Pinpoint the cell where the given text exists, returning its [X, Y] midpoint coordinate. 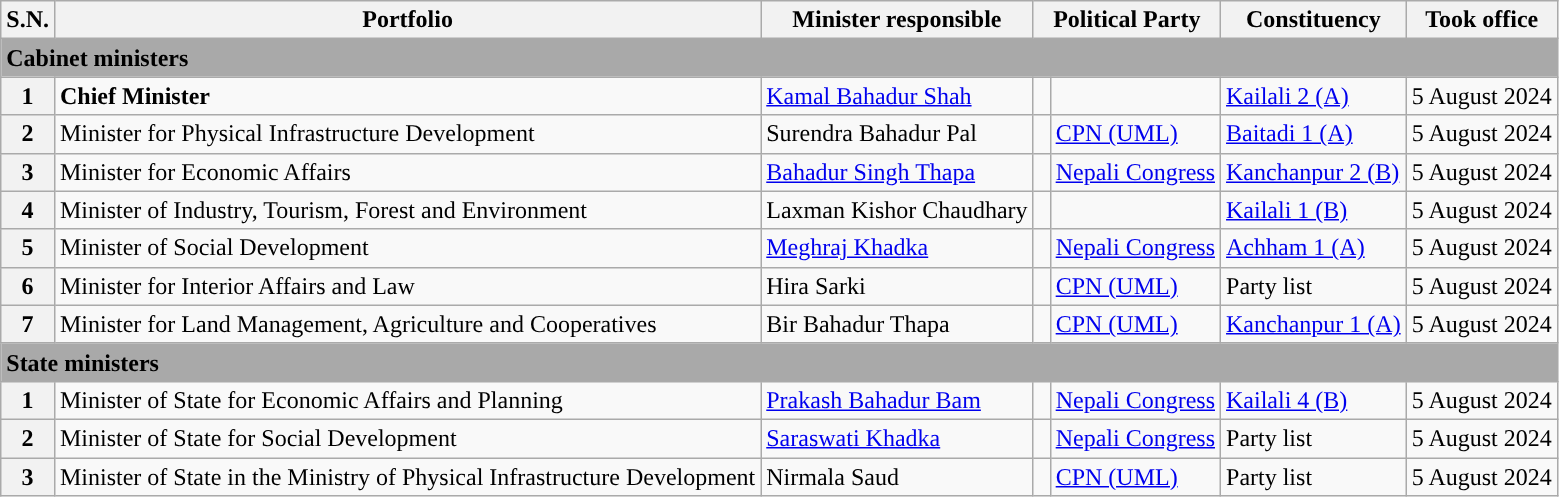
Laxman Kishor Chaudhary [897, 210]
7 [28, 324]
4 [28, 210]
State ministers [780, 362]
Hira Sarki [897, 286]
Kamal Bahadur Shah [897, 96]
Chief Minister [407, 96]
Meghraj Khadka [897, 248]
Saraswati Khadka [897, 438]
Cabinet ministers [780, 58]
5 [28, 248]
Minister responsible [897, 20]
6 [28, 286]
Took office [1482, 20]
Minister for Interior Affairs and Law [407, 286]
Minister for Economic Affairs [407, 172]
Minister for Land Management, Agriculture and Cooperatives [407, 324]
Minister for Physical Infrastructure Development [407, 134]
Kanchanpur 2 (B) [1314, 172]
S.N. [28, 20]
Achham 1 (A) [1314, 248]
Surendra Bahadur Pal [897, 134]
Kanchanpur 1 (A) [1314, 324]
Minister of State for Economic Affairs and Planning [407, 400]
Political Party [1126, 20]
Kailali 2 (A) [1314, 96]
Minister of State in the Ministry of Physical Infrastructure Development [407, 477]
Minister of State for Social Development [407, 438]
Portfolio [407, 20]
Kailali 1 (B) [1314, 210]
Kailali 4 (B) [1314, 400]
Minister of Industry, Tourism, Forest and Environment [407, 210]
Bahadur Singh Thapa [897, 172]
Bir Bahadur Thapa [897, 324]
Baitadi 1 (A) [1314, 134]
Constituency [1314, 20]
Minister of Social Development [407, 248]
Prakash Bahadur Bam [897, 400]
Nirmala Saud [897, 477]
